Find where the given text appears and provide that cell's center as [X, Y] coordinate. 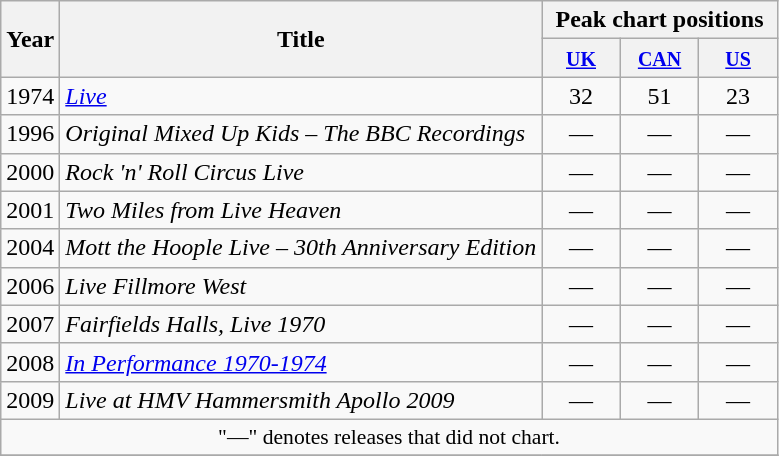
In Performance 1970-1974 [301, 362]
23 [738, 96]
2009 [30, 400]
1996 [30, 134]
32 [582, 96]
Title [301, 39]
2007 [30, 324]
"—" denotes releases that did not chart. [390, 437]
Rock 'n' Roll Circus Live [301, 172]
51 [660, 96]
Live at HMV Hammersmith Apollo 2009 [301, 400]
1974 [30, 96]
UK [582, 58]
Year [30, 39]
2006 [30, 286]
Peak chart positions [660, 20]
Original Mixed Up Kids – The BBC Recordings [301, 134]
2001 [30, 210]
Mott the Hoople Live – 30th Anniversary Edition [301, 248]
2000 [30, 172]
US [738, 58]
2008 [30, 362]
Live Fillmore West [301, 286]
2004 [30, 248]
CAN [660, 58]
Two Miles from Live Heaven [301, 210]
Live [301, 96]
Fairfields Halls, Live 1970 [301, 324]
